From the cell containing the given text, extract its center point as (x, y) coordinate. 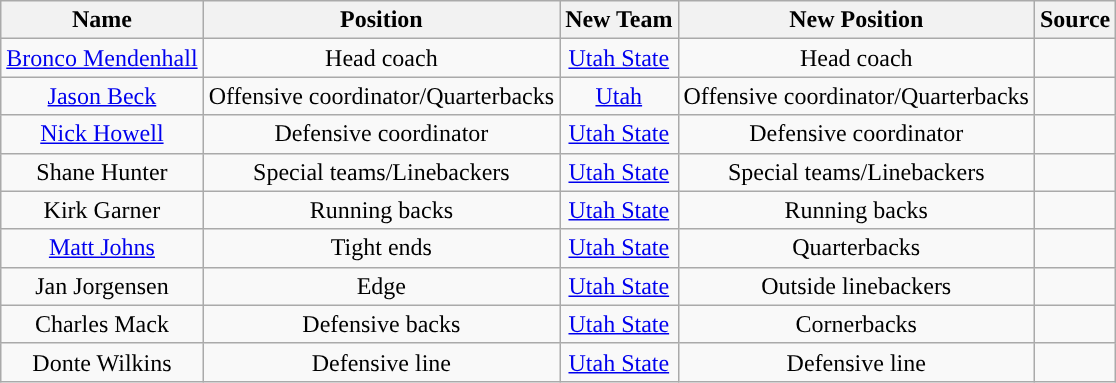
Tight ends (381, 248)
Charles Mack (102, 324)
Shane Hunter (102, 172)
Donte Wilkins (102, 362)
Jason Beck (102, 96)
Defensive backs (381, 324)
Outside linebackers (856, 286)
Quarterbacks (856, 248)
Nick Howell (102, 134)
New Team (619, 20)
Position (381, 20)
Bronco Mendenhall (102, 58)
Kirk Garner (102, 210)
Edge (381, 286)
Jan Jorgensen (102, 286)
Name (102, 20)
Matt Johns (102, 248)
Cornerbacks (856, 324)
Source (1074, 20)
New Position (856, 20)
Utah (619, 96)
